Scan for the cell matching the given text and deliver its (X, Y) coordinate at center. 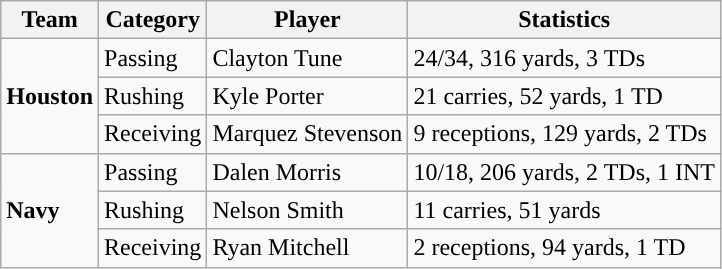
Kyle Porter (308, 96)
Nelson Smith (308, 210)
Ryan Mitchell (308, 248)
10/18, 206 yards, 2 TDs, 1 INT (564, 172)
Statistics (564, 20)
Dalen Morris (308, 172)
Marquez Stevenson (308, 134)
2 receptions, 94 yards, 1 TD (564, 248)
9 receptions, 129 yards, 2 TDs (564, 134)
24/34, 316 yards, 3 TDs (564, 58)
11 carries, 51 yards (564, 210)
Houston (50, 96)
Team (50, 20)
Navy (50, 210)
21 carries, 52 yards, 1 TD (564, 96)
Player (308, 20)
Category (153, 20)
Clayton Tune (308, 58)
